Identify which cell holds the provided text, then report its [x, y] central coordinate. 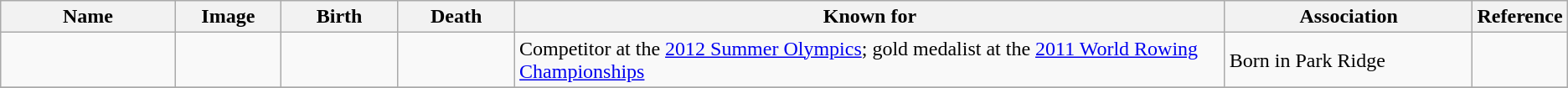
Born in Park Ridge [1349, 60]
Name [88, 17]
Association [1349, 17]
Known for [870, 17]
Reference [1519, 17]
Image [228, 17]
Birth [338, 17]
Death [456, 17]
Competitor at the 2012 Summer Olympics; gold medalist at the 2011 World Rowing Championships [870, 60]
